For the text-containing cell, return its midpoint in (X, Y) coordinate format. 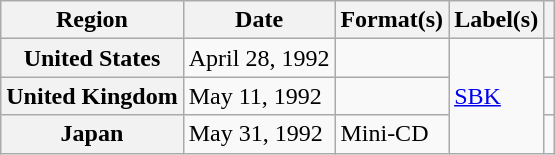
April 28, 1992 (259, 58)
Region (92, 20)
Date (259, 20)
Label(s) (496, 20)
United Kingdom (92, 96)
May 31, 1992 (259, 134)
United States (92, 58)
SBK (496, 96)
Japan (92, 134)
May 11, 1992 (259, 96)
Format(s) (392, 20)
Mini-CD (392, 134)
